Return the (X, Y) coordinate for the center point of the cell that contains the specified text.  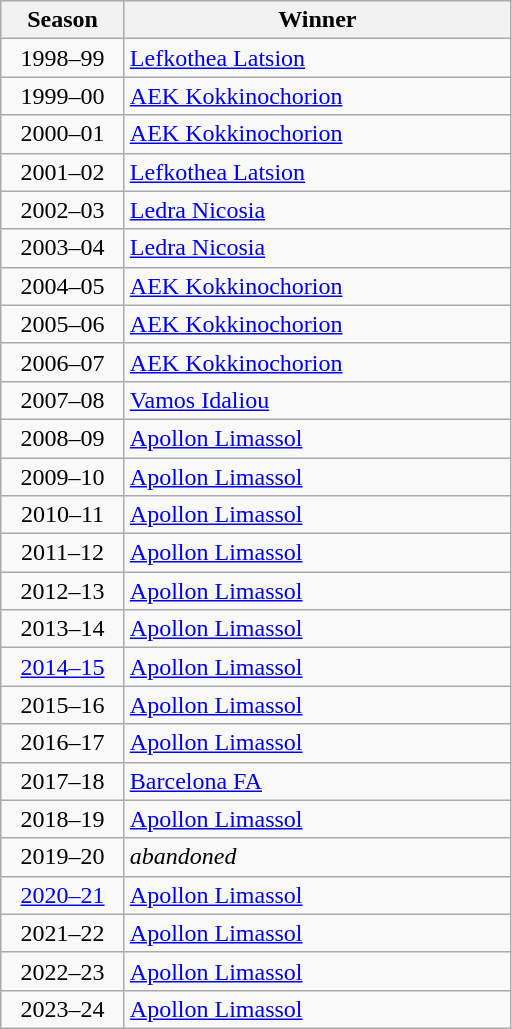
2000–01 (63, 134)
2002–03 (63, 210)
2010–11 (63, 515)
2020–21 (63, 895)
2003–04 (63, 248)
2023–24 (63, 1009)
2011–12 (63, 553)
2014–15 (63, 667)
abandoned (317, 857)
2001–02 (63, 172)
1999–00 (63, 96)
1998–99 (63, 58)
2016–17 (63, 743)
2012–13 (63, 591)
2022–23 (63, 971)
2005–06 (63, 324)
2015–16 (63, 705)
2018–19 (63, 819)
Vamos Idaliou (317, 400)
2013–14 (63, 629)
Winner (317, 20)
2004–05 (63, 286)
Barcelona FA (317, 781)
2007–08 (63, 400)
2019–20 (63, 857)
Season (63, 20)
2006–07 (63, 362)
2021–22 (63, 933)
2017–18 (63, 781)
2008–09 (63, 438)
2009–10 (63, 477)
